Extract the (X, Y) coordinate from the center of the cell holding the provided text.  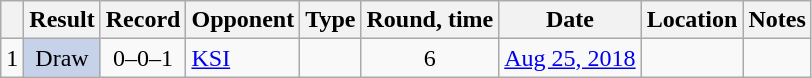
KSI (243, 58)
Draw (62, 58)
Round, time (430, 20)
Notes (777, 20)
Record (143, 20)
Date (570, 20)
0–0–1 (143, 58)
Opponent (243, 20)
Aug 25, 2018 (570, 58)
Result (62, 20)
Type (330, 20)
6 (430, 58)
Location (692, 20)
1 (12, 58)
